Determine the [X, Y] coordinate at the center of the cell enclosing the given text.  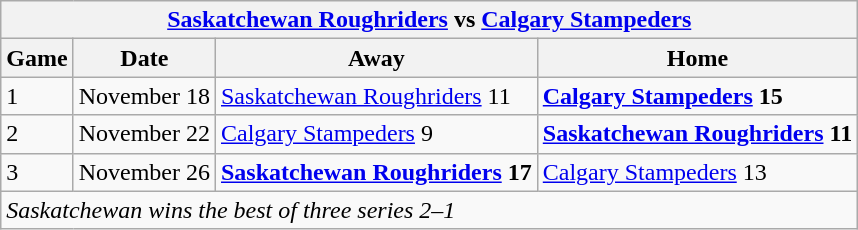
November 22 [144, 134]
Saskatchewan wins the best of three series 2–1 [430, 210]
Saskatchewan Roughriders 17 [376, 172]
Home [697, 58]
November 26 [144, 172]
Calgary Stampeders 9 [376, 134]
Away [376, 58]
1 [37, 96]
2 [37, 134]
Calgary Stampeders 15 [697, 96]
3 [37, 172]
Saskatchewan Roughriders vs Calgary Stampeders [430, 20]
Date [144, 58]
Calgary Stampeders 13 [697, 172]
Game [37, 58]
November 18 [144, 96]
